Search for the cell housing the specified text and yield its [X, Y] center coordinate. 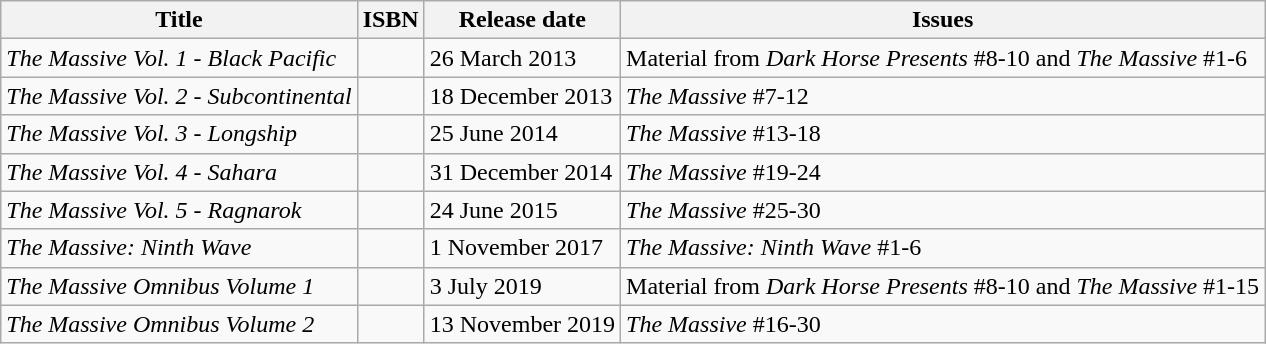
24 June 2015 [522, 210]
The Massive #16-30 [943, 324]
The Massive #19-24 [943, 172]
The Massive Vol. 1 - Black Pacific [179, 58]
The Massive Vol. 4 - Sahara [179, 172]
Title [179, 20]
The Massive Vol. 5 - Ragnarok [179, 210]
3 July 2019 [522, 286]
25 June 2014 [522, 134]
Issues [943, 20]
31 December 2014 [522, 172]
Release date [522, 20]
ISBN [390, 20]
The Massive #13-18 [943, 134]
The Massive Vol. 2 - Subcontinental [179, 96]
The Massive Omnibus Volume 1 [179, 286]
The Massive: Ninth Wave #1-6 [943, 248]
Material from Dark Horse Presents #8-10 and The Massive #1-6 [943, 58]
The Massive #25-30 [943, 210]
13 November 2019 [522, 324]
26 March 2013 [522, 58]
The Massive Omnibus Volume 2 [179, 324]
1 November 2017 [522, 248]
The Massive #7-12 [943, 96]
18 December 2013 [522, 96]
The Massive Vol. 3 - Longship [179, 134]
Material from Dark Horse Presents #8-10 and The Massive #1-15 [943, 286]
The Massive: Ninth Wave [179, 248]
